Scan for the cell matching the given text and deliver its [x, y] coordinate at center. 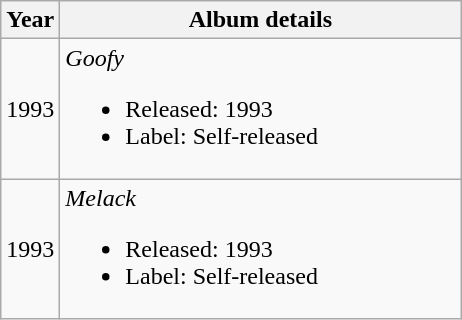
Album details [260, 20]
GoofyReleased: 1993Label: Self-released [260, 109]
Year [30, 20]
MelackReleased: 1993Label: Self-released [260, 249]
